Find where the given text appears and provide that cell's center as (x, y) coordinate. 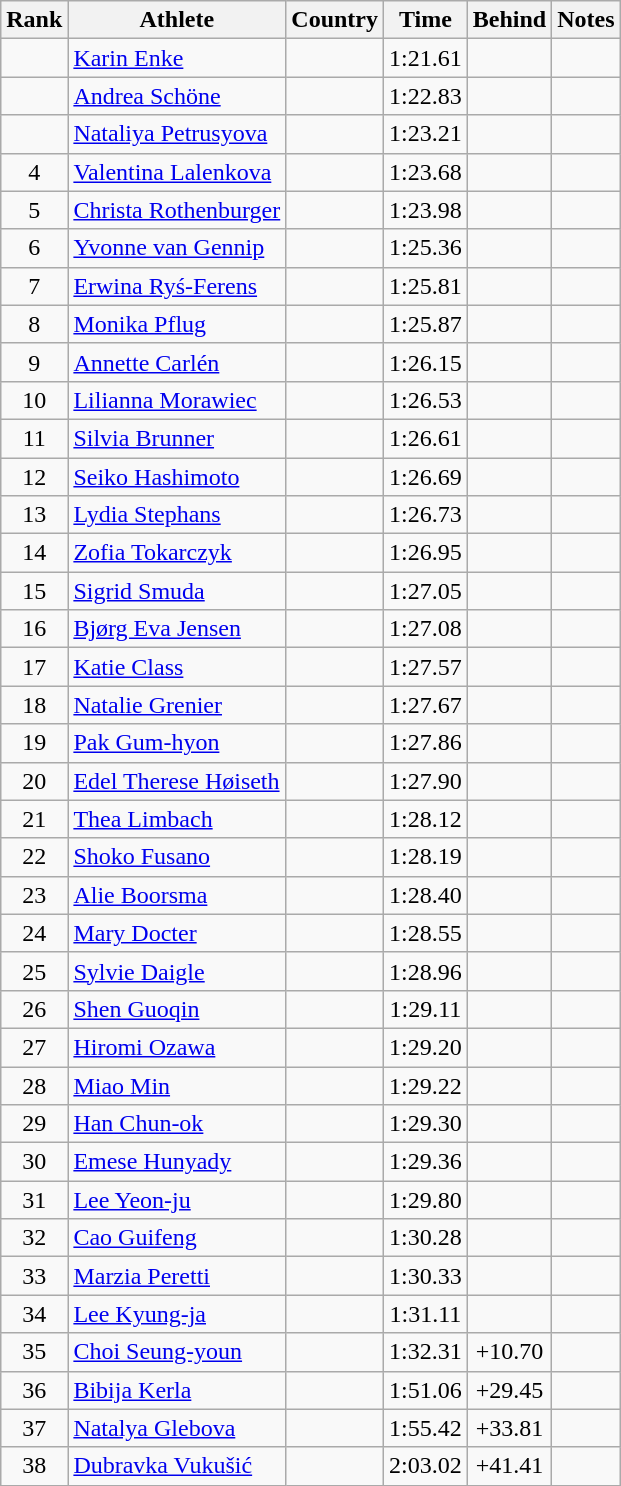
Yvonne van Gennip (177, 248)
15 (34, 591)
1:27.67 (426, 705)
Miao Min (177, 1085)
Country (335, 20)
1:29.30 (426, 1124)
36 (34, 1390)
1:21.61 (426, 58)
Erwina Ryś-Ferens (177, 286)
+29.45 (509, 1390)
Lydia Stephans (177, 515)
1:26.73 (426, 515)
Bjørg Eva Jensen (177, 629)
Karin Enke (177, 58)
29 (34, 1124)
1:26.53 (426, 400)
Annette Carlén (177, 362)
1:30.33 (426, 1276)
1:28.19 (426, 857)
24 (34, 933)
Alie Boorsma (177, 895)
Natalie Grenier (177, 705)
1:25.36 (426, 248)
Hiromi Ozawa (177, 1047)
37 (34, 1428)
27 (34, 1047)
Monika Pflug (177, 324)
1:32.31 (426, 1352)
Emese Hunyady (177, 1162)
Shoko Fusano (177, 857)
Christa Rothenburger (177, 210)
1:51.06 (426, 1390)
Rank (34, 20)
32 (34, 1238)
4 (34, 172)
1:27.08 (426, 629)
+10.70 (509, 1352)
14 (34, 553)
+33.81 (509, 1428)
Time (426, 20)
1:27.57 (426, 667)
25 (34, 971)
22 (34, 857)
1:27.86 (426, 743)
1:27.05 (426, 591)
17 (34, 667)
Shen Guoqin (177, 1009)
1:26.95 (426, 553)
12 (34, 477)
1:26.61 (426, 438)
21 (34, 819)
Andrea Schöne (177, 96)
20 (34, 781)
1:22.83 (426, 96)
1:25.87 (426, 324)
Edel Therese Høiseth (177, 781)
1:30.28 (426, 1238)
1:23.21 (426, 134)
1:28.40 (426, 895)
13 (34, 515)
2:03.02 (426, 1466)
30 (34, 1162)
Nataliya Petrusyova (177, 134)
35 (34, 1352)
Sigrid Smuda (177, 591)
Dubravka Vukušić (177, 1466)
1:29.80 (426, 1200)
1:29.36 (426, 1162)
1:28.96 (426, 971)
38 (34, 1466)
1:23.68 (426, 172)
23 (34, 895)
1:55.42 (426, 1428)
16 (34, 629)
1:25.81 (426, 286)
Natalya Glebova (177, 1428)
8 (34, 324)
+41.41 (509, 1466)
34 (34, 1314)
Behind (509, 20)
Pak Gum-hyon (177, 743)
9 (34, 362)
Lee Kyung-ja (177, 1314)
Lee Yeon-ju (177, 1200)
Valentina Lalenkova (177, 172)
26 (34, 1009)
19 (34, 743)
Silvia Brunner (177, 438)
1:29.20 (426, 1047)
Marzia Peretti (177, 1276)
Zofia Tokarczyk (177, 553)
Cao Guifeng (177, 1238)
Thea Limbach (177, 819)
1:29.22 (426, 1085)
28 (34, 1085)
1:29.11 (426, 1009)
6 (34, 248)
Lilianna Morawiec (177, 400)
Athlete (177, 20)
Notes (586, 20)
33 (34, 1276)
Han Chun-ok (177, 1124)
Katie Class (177, 667)
31 (34, 1200)
10 (34, 400)
Sylvie Daigle (177, 971)
1:31.11 (426, 1314)
1:26.69 (426, 477)
11 (34, 438)
5 (34, 210)
Choi Seung-youn (177, 1352)
18 (34, 705)
1:28.55 (426, 933)
1:28.12 (426, 819)
Seiko Hashimoto (177, 477)
7 (34, 286)
1:23.98 (426, 210)
Bibija Kerla (177, 1390)
1:27.90 (426, 781)
Mary Docter (177, 933)
1:26.15 (426, 362)
